Find where the given text appears and provide that cell's center as [x, y] coordinate. 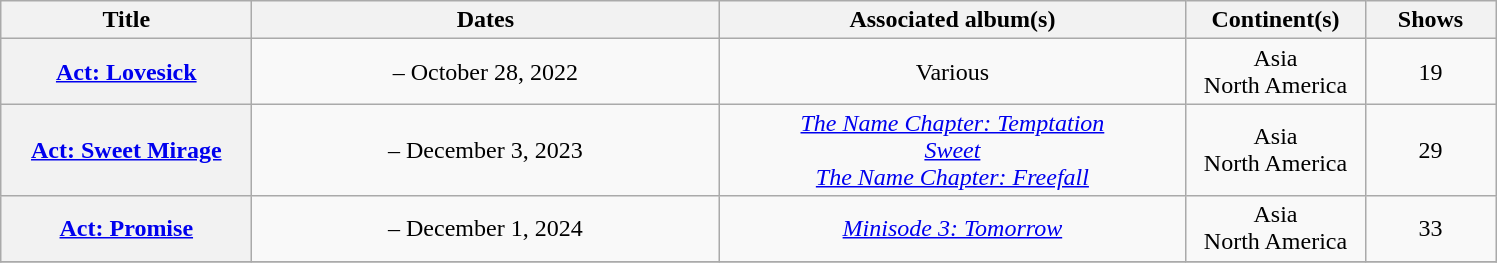
Act: Lovesick [126, 72]
– December 1, 2024 [486, 228]
33 [1430, 228]
Minisode 3: Tomorrow [952, 228]
29 [1430, 150]
19 [1430, 72]
– December 3, 2023 [486, 150]
Dates [486, 20]
Continent(s) [1276, 20]
Various [952, 72]
Act: Promise [126, 228]
Associated album(s) [952, 20]
– October 28, 2022 [486, 72]
The Name Chapter: TemptationSweetThe Name Chapter: Freefall [952, 150]
Shows [1430, 20]
Title [126, 20]
Act: Sweet Mirage [126, 150]
